For the text-containing cell, return its midpoint in (x, y) coordinate format. 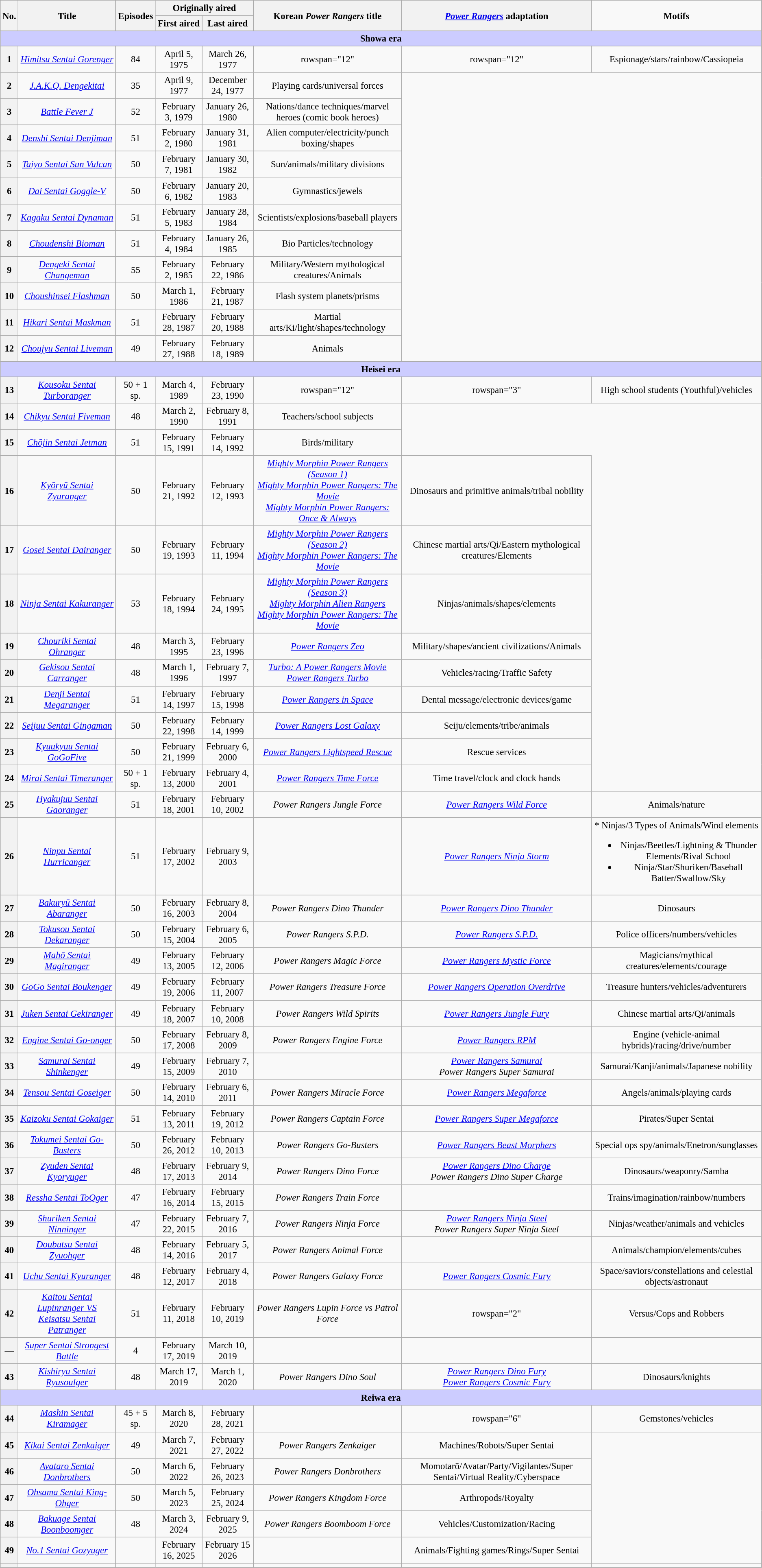
7 (9, 217)
February 25, 2024 (228, 1497)
30 (9, 987)
Machines/Robots/Super Sentai (496, 1445)
Power Rangers Dino ChargePower Rangers Dino Super Charge (496, 1171)
Power Rangers Operation Overdrive (496, 987)
* Ninjas/3 Types of Animals/Wind elementsNinjas/Beetles/Lightning & Thunder Elements/Rival SchoolNinja/Star/Shuriken/Baseball Batter/Swallow/Sky (676, 856)
Military/shapes/ancient civilizations/Animals (496, 647)
February 16, 2014 (179, 1198)
Mighty Morphin Power Rangers (Season 3)Mighty Morphin Alien RangersMighty Morphin Power Rangers: The Movie (328, 604)
February 9, 2025 (228, 1524)
February 6, 1982 (179, 191)
March 5, 2023 (179, 1497)
February 28, 2021 (228, 1419)
28 (9, 935)
February 20, 1988 (228, 322)
Doubutsu Sentai Zyuohger (67, 1250)
39 (9, 1224)
February 14, 1992 (228, 443)
27 (9, 908)
February 7, 1981 (179, 164)
Dai Sentai Goggle-V (67, 191)
Power Rangers Lupin Force vs Patrol Force (328, 1313)
26 (9, 856)
February 15, 1991 (179, 443)
February 19, 2006 (179, 987)
38 (9, 1198)
Gekisou Sentai Carranger (67, 673)
March 10, 2019 (228, 1351)
17 (9, 550)
19 (9, 647)
Power Rangers Magic Force (328, 961)
Treasure hunters/vehicles/adventurers (676, 987)
Power Rangers Jungle Fury (496, 1014)
Power Rangers Treasure Force (328, 987)
February 9, 2014 (228, 1171)
rowspan="2" (496, 1313)
J.A.K.Q. Dengekitai (67, 85)
February 17, 2013 (179, 1171)
Mahō Sentai Magiranger (67, 961)
February 7, 1997 (228, 673)
February 19, 1993 (179, 550)
Power Rangers Ninja Force (328, 1224)
February 4, 2018 (228, 1277)
32 (9, 1040)
6 (9, 191)
Engine Sentai Go-onger (67, 1040)
February 16, 2025 (179, 1550)
Choushinsei Flashman (67, 296)
14 (9, 417)
Kishiryu Sentai Ryusoulger (67, 1377)
16 (9, 491)
44 (9, 1419)
2 (9, 85)
Power Rangers Mystic Force (496, 961)
Power Rangers Go-Busters (328, 1145)
Chinese martial arts/Qi/Eastern mythological creatures/Elements (496, 550)
Ninjas/animals/shapes/elements (496, 604)
Momotarō/Avatar/Party/Vigilantes/Super Sentai/Virtual Reality/Cyberspace (496, 1471)
Samurai Sentai Shinkenger (67, 1066)
10 (9, 296)
Power Rangers Train Force (328, 1198)
Chinese martial arts/Qi/animals (676, 1014)
40 (9, 1250)
February 13, 2005 (179, 961)
February 10, 2019 (228, 1313)
Uchu Sentai Kyuranger (67, 1277)
Power Rangers Wild Spirits (328, 1014)
34 (9, 1092)
Police officers/numbers/vehicles (676, 935)
March 1, 1986 (179, 296)
February 12, 2006 (228, 961)
February 18, 1994 (179, 604)
February 12, 1993 (228, 491)
Chōjin Sentai Jetman (67, 443)
Bakuryū Sentai Abaranger (67, 908)
Power Rangers in Space (328, 699)
Pirates/Super Sentai (676, 1119)
31 (9, 1014)
43 (9, 1377)
1 (9, 59)
February 17, 2002 (179, 856)
Military/Western mythological creatures/Animals (328, 269)
33 (9, 1066)
Vehicles/racing/Traffic Safety (496, 673)
March 7, 2021 (179, 1445)
Power Rangers Lost Galaxy (328, 726)
Power Rangers Super Megaforce (496, 1119)
Power Rangers Jungle Force (328, 805)
February 17, 2008 (179, 1040)
13 (9, 390)
Power Rangers Engine Force (328, 1040)
Ninja Sentai Kakuranger (67, 604)
February 22, 1986 (228, 269)
March 2, 1990 (179, 417)
February 16, 2003 (179, 908)
Magicians/mythical creatures/elements/courage (676, 961)
Kaitou Sentai Lupinranger VS Keisatsu Sentai Patranger (67, 1313)
February 22, 2015 (179, 1224)
Power Rangers Zenkaiger (328, 1445)
February 26, 2012 (179, 1145)
February 14, 1999 (228, 726)
Trains/imagination/rainbow/numbers (676, 1198)
Engine (vehicle-animal hybrids)/racing/drive/number (676, 1040)
February 7, 2010 (228, 1066)
Hikari Sentai Maskman (67, 322)
February 13, 2011 (179, 1119)
February 23, 1990 (228, 390)
Ninjas/weather/animals and vehicles (676, 1224)
Korean Power Rangers title (328, 15)
Shuriken Sentai Ninninger (67, 1224)
Dinosaurs/weaponry/Samba (676, 1171)
February 21, 1987 (228, 296)
December 24, 1977 (228, 85)
February 5, 1983 (179, 217)
February 18, 2007 (179, 1014)
Tokumei Sentai Go-Busters (67, 1145)
Rescue services (496, 752)
Ohsama Sentai King-Ohger (67, 1497)
Power Rangers Time Force (328, 778)
Denji Sentai Megaranger (67, 699)
Kyuukyuu Sentai GoGoFive (67, 752)
Gymnastics/jewels (328, 191)
February 15, 2004 (179, 935)
Ressha Sentai ToQger (67, 1198)
3 (9, 112)
Bio Particles/technology (328, 243)
Power Rangers Cosmic Fury (496, 1277)
Power Rangers Lightspeed Rescue (328, 752)
March 8, 2020 (179, 1419)
Showa era (381, 39)
Sun/animals/military divisions (328, 164)
GoGo Sentai Boukenger (67, 987)
Power Rangers Beast Morphers (496, 1145)
Choudenshi Bioman (67, 243)
Mashin Sentai Kiramager (67, 1419)
February 15, 1998 (228, 699)
February 26, 2023 (228, 1471)
Bakuage Sentai Boonboomger (67, 1524)
12 (9, 348)
First aired (179, 24)
February 14, 1997 (179, 699)
April 9, 1977 (179, 85)
Last aired (228, 24)
Martial arts/Ki/light/shapes/technology (328, 322)
No.1 Sentai Gozyuger (67, 1550)
23 (9, 752)
53 (136, 604)
Mighty Morphin Power Rangers (Season 1)Mighty Morphin Power Rangers: The MovieMighty Morphin Power Rangers: Once & Always (328, 491)
Power Rangers SamuraiPower Rangers Super Samurai (496, 1066)
24 (9, 778)
Power Rangers Captain Force (328, 1119)
February 5, 2017 (228, 1250)
February 27, 1988 (179, 348)
Power Rangers adaptation (496, 15)
Animals/champion/elements/cubes (676, 1250)
Hyakujuu Sentai Gaoranger (67, 805)
February 21, 1992 (179, 491)
42 (9, 1313)
Alien computer/electricity/punch boxing/shapes (328, 138)
Special ops spy/animals/Enetron/sunglasses (676, 1145)
March 1, 1996 (179, 673)
Denshi Sentai Denjiman (67, 138)
5 (9, 164)
February 8, 2009 (228, 1040)
22 (9, 726)
February 27, 2022 (228, 1445)
March 3, 2024 (179, 1524)
37 (9, 1171)
11 (9, 322)
Battle Fever J (67, 112)
9 (9, 269)
Dental message/electronic devices/game (496, 699)
Animals/nature (676, 805)
February 9, 2003 (228, 856)
February 10, 2013 (228, 1145)
18 (9, 604)
February 11, 2007 (228, 987)
Seijuu Sentai Gingaman (67, 726)
Power Rangers Miracle Force (328, 1092)
Power Rangers Galaxy Force (328, 1277)
21 (9, 699)
Kousoku Sentai Turboranger (67, 390)
rowspan="3" (496, 390)
February 2, 1980 (179, 138)
Turbo: A Power Rangers MoviePower Rangers Turbo (328, 673)
Time travel/clock and clock hands (496, 778)
Dengeki Sentai Changeman (67, 269)
February 28, 1987 (179, 322)
Power Rangers Boomboom Force (328, 1524)
Animals (328, 348)
Choujyu Sentai Liveman (67, 348)
Power Rangers Kingdom Force (328, 1497)
Power Rangers Dino FuryPower Rangers Cosmic Fury (496, 1377)
February 14, 2010 (179, 1092)
February 24, 1995 (228, 604)
Dinosaurs/knights (676, 1377)
Teachers/school subjects (328, 417)
25 (9, 805)
February 2, 1985 (179, 269)
Super Sentai Strongest Battle (67, 1351)
Tokusou Sentai Dekaranger (67, 935)
February 21, 1999 (179, 752)
52 (136, 112)
Vehicles/Customization/Racing (496, 1524)
Mighty Morphin Power Rangers (Season 2)Mighty Morphin Power Rangers: The Movie (328, 550)
April 5, 1975 (179, 59)
46 (9, 1471)
Power Rangers Donbrothers (328, 1471)
Himitsu Sentai Gorenger (67, 59)
Power Rangers Megaforce (496, 1092)
February 8, 2004 (228, 908)
41 (9, 1277)
Kyōryū Sentai Zyuranger (67, 491)
Taiyo Sentai Sun Vulcan (67, 164)
Flash system planets/prisms (328, 296)
Ninpu Sentai Hurricanger (67, 856)
February 10, 2002 (228, 805)
January 26, 1980 (228, 112)
February 6, 2000 (228, 752)
Power Rangers Dino Soul (328, 1377)
15 (9, 443)
February 10, 2008 (228, 1014)
Episodes (136, 15)
— (9, 1351)
Reiwa era (381, 1398)
February 15 2026 (228, 1550)
Samurai/Kanji/animals/Japanese nobility (676, 1066)
Space/saviors/constellations and celestial objects/astronaut (676, 1277)
Originally aired (204, 8)
Kagaku Sentai Dynaman (67, 217)
March 3, 1995 (179, 647)
Seiju/elements/tribe/animals (496, 726)
February 15, 2015 (228, 1198)
Power Rangers Dino Force (328, 1171)
January 28, 1984 (228, 217)
Nations/dance techniques/marvel heroes (comic book heroes) (328, 112)
Mirai Sentai Timeranger (67, 778)
February 8, 1991 (228, 417)
Power Rangers Ninja Storm (496, 856)
January 26, 1985 (228, 243)
Power Rangers Wild Force (496, 805)
Kaizoku Sentai Gokaiger (67, 1119)
Versus/Cops and Robbers (676, 1313)
March 6, 2022 (179, 1471)
High school students (Youthful)/vehicles (676, 390)
Power Rangers RPM (496, 1040)
January 31, 1981 (228, 138)
Playing cards/universal forces (328, 85)
January 30, 1982 (228, 164)
No. (9, 15)
45 + 5 sp. (136, 1419)
Gemstones/vehicles (676, 1419)
February 4, 2001 (228, 778)
February 6, 2011 (228, 1092)
February 4, 1984 (179, 243)
February 7, 2016 (228, 1224)
February 3, 1979 (179, 112)
February 11, 2018 (179, 1313)
Avataro Sentai Donbrothers (67, 1471)
Espionage/stars/rainbow/Cassiopeia (676, 59)
February 12, 2017 (179, 1277)
Scientists/explosions/baseball players (328, 217)
Gosei Sentai Dairanger (67, 550)
March 1, 2020 (228, 1377)
February 14, 2016 (179, 1250)
84 (136, 59)
55 (136, 269)
45 (9, 1445)
Power Rangers Animal Force (328, 1250)
Zyuden Sentai Kyoryuger (67, 1171)
36 (9, 1145)
rowspan="6" (496, 1419)
February 18, 2001 (179, 805)
Heisei era (381, 369)
January 20, 1983 (228, 191)
Power Rangers Ninja SteelPower Rangers Super Ninja Steel (496, 1224)
Title (67, 15)
Animals/Fighting games/Rings/Super Sentai (496, 1550)
February 6, 2005 (228, 935)
Dinosaurs and primitive animals/tribal nobility (496, 491)
March 26, 1977 (228, 59)
Juken Sentai Gekiranger (67, 1014)
February 23, 1996 (228, 647)
Angels/animals/playing cards (676, 1092)
February 17, 2019 (179, 1351)
February 18, 1989 (228, 348)
February 22, 1998 (179, 726)
February 11, 1994 (228, 550)
29 (9, 961)
Chikyu Sentai Fiveman (67, 417)
8 (9, 243)
Arthropods/Royalty (496, 1497)
Dinosaurs (676, 908)
March 4, 1989 (179, 390)
Kikai Sentai Zenkaiger (67, 1445)
February 13, 2000 (179, 778)
Power Rangers Zeo (328, 647)
Tensou Sentai Goseiger (67, 1092)
March 17, 2019 (179, 1377)
Chouriki Sentai Ohranger (67, 647)
Motifs (676, 15)
February 19, 2012 (228, 1119)
February 15, 2009 (179, 1066)
20 (9, 673)
Birds/military (328, 443)
